Scan for the cell matching the given text and deliver its (X, Y) coordinate at center. 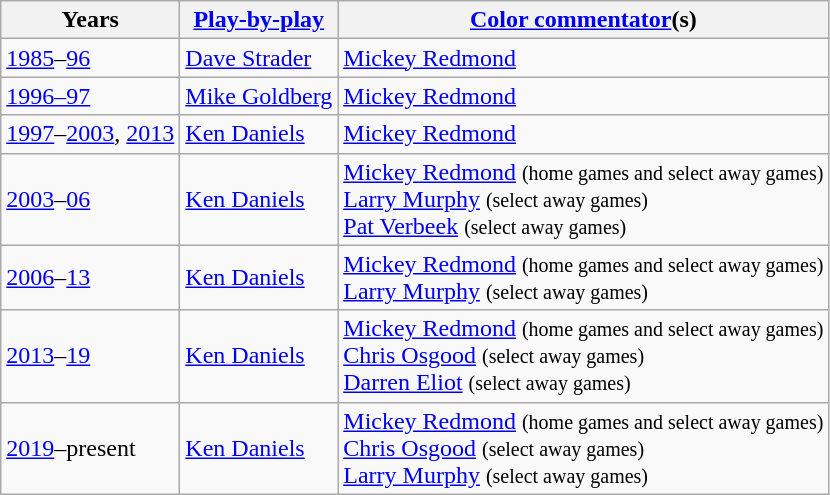
Mickey Redmond (home games and select away games)Chris Osgood (select away games)Larry Murphy (select away games) (584, 448)
2019–present (90, 448)
1997–2003, 2013 (90, 134)
1985–96 (90, 58)
Color commentator(s) (584, 20)
2006–13 (90, 278)
Mickey Redmond (home games and select away games)Chris Osgood (select away games)Darren Eliot (select away games) (584, 356)
Years (90, 20)
Mickey Redmond (home games and select away games)Larry Murphy (select away games) (584, 278)
Mike Goldberg (259, 96)
Dave Strader (259, 58)
1996–97 (90, 96)
Play-by-play (259, 20)
2003–06 (90, 199)
2013–19 (90, 356)
Mickey Redmond (home games and select away games)Larry Murphy (select away games)Pat Verbeek (select away games) (584, 199)
